Capture the cell that displays the provided text and extract its (X, Y) central coordinate. 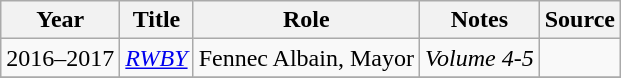
Volume 4-5 (479, 58)
Fennec Albain, Mayor (306, 58)
Source (580, 20)
2016–2017 (60, 58)
Year (60, 20)
Role (306, 20)
Notes (479, 20)
RWBY (156, 58)
Title (156, 20)
